Return the [x, y] coordinate for the center point of the cell that contains the specified text.  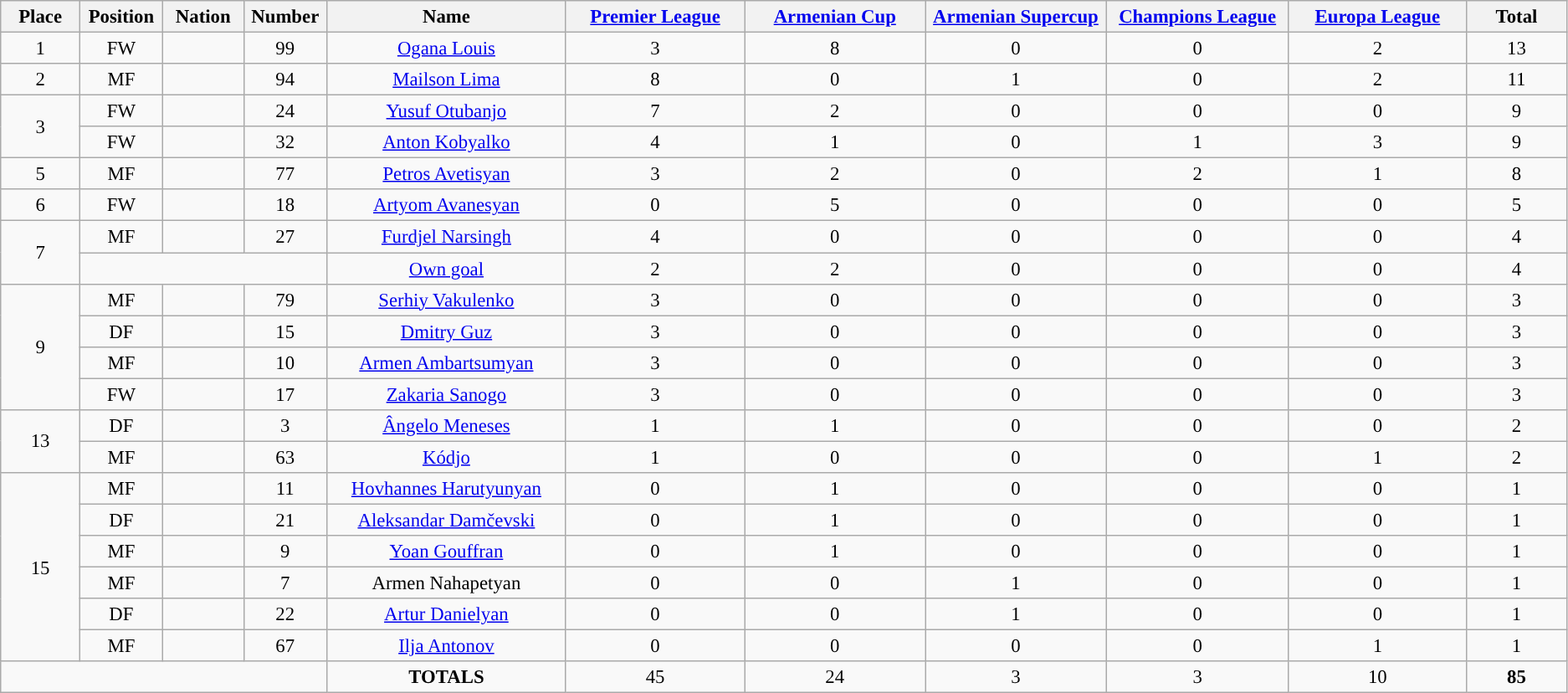
Champions League [1197, 17]
Armenian Cup [835, 17]
Armen Nahapetyan [446, 583]
Serhiy Vakulenko [446, 300]
Artyom Avanesyan [446, 205]
27 [284, 237]
Ilja Antonov [446, 646]
TOTALS [446, 677]
79 [284, 300]
21 [284, 520]
Artur Danielyan [446, 614]
Yusuf Otubanjo [446, 111]
Hovhannes Harutyunyan [446, 489]
Armenian Supercup [1016, 17]
67 [284, 646]
77 [284, 174]
Anton Kobyalko [446, 142]
Own goal [446, 269]
Kódjo [446, 457]
85 [1516, 677]
17 [284, 394]
Mailson Lima [446, 80]
Number [284, 17]
Aleksandar Damčevski [446, 520]
94 [284, 80]
Dmitry Guz [446, 331]
18 [284, 205]
Zakaria Sanogo [446, 394]
Yoan Gouffran [446, 552]
45 [654, 677]
Europa League [1377, 17]
Ogana Louis [446, 49]
63 [284, 457]
Position [120, 17]
Armen Ambartsumyan [446, 362]
Ângelo Meneses [446, 426]
Premier League [654, 17]
Petros Avetisyan [446, 174]
99 [284, 49]
Name [446, 17]
Furdjel Narsingh [446, 237]
32 [284, 142]
Place [40, 17]
22 [284, 614]
Total [1516, 17]
Nation [202, 17]
6 [40, 205]
